For the text-containing cell, return its midpoint in [x, y] coordinate format. 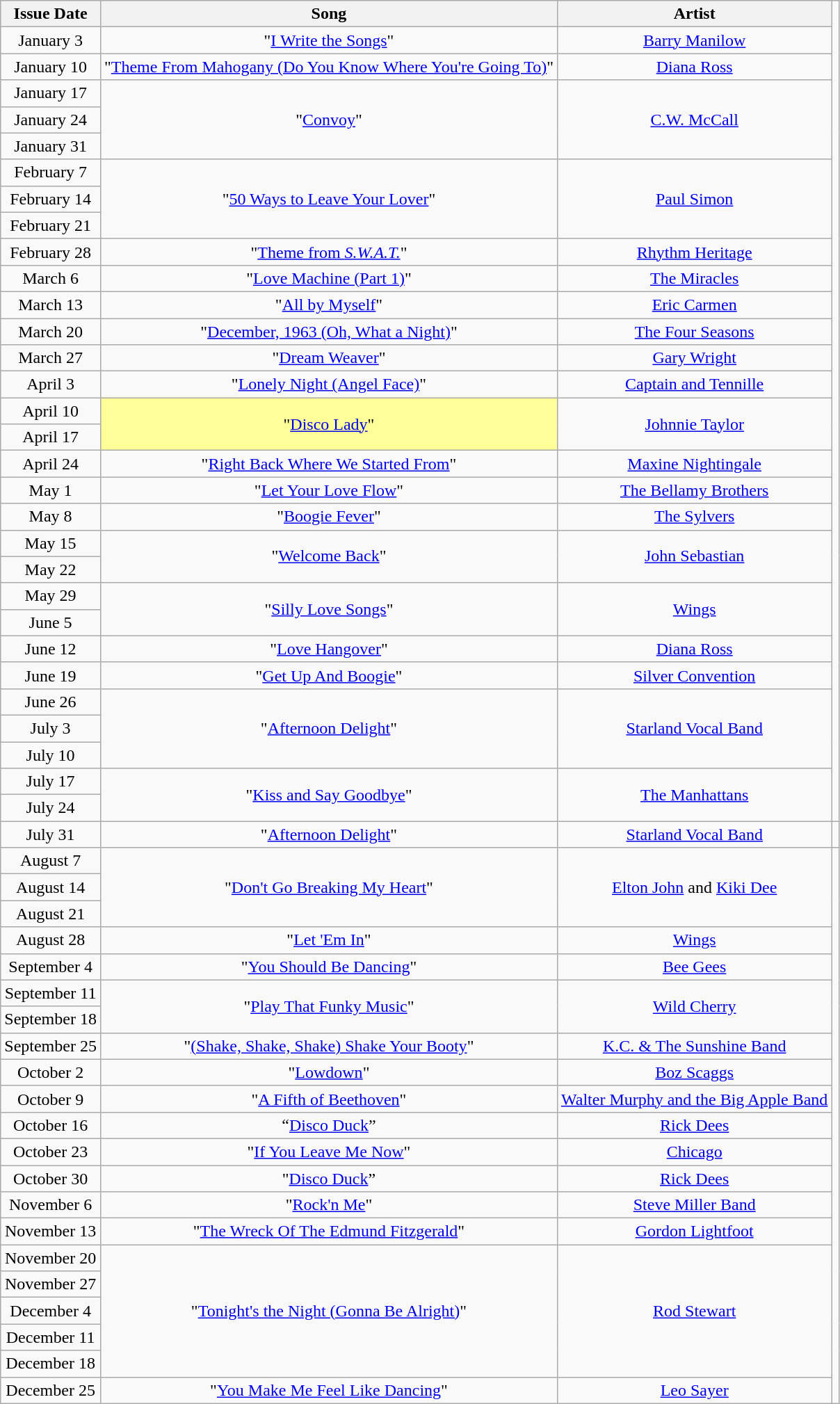
The Miracles [694, 278]
February 7 [51, 172]
August 14 [51, 887]
"Theme from S.W.A.T." [328, 252]
"Kiss and Say Goodbye" [328, 795]
June 5 [51, 622]
January 3 [51, 40]
October 23 [51, 1152]
July 24 [51, 808]
December 4 [51, 1311]
"Love Machine (Part 1)" [328, 278]
June 12 [51, 649]
April 10 [51, 411]
August 28 [51, 940]
October 2 [51, 1072]
August 7 [51, 861]
January 31 [51, 146]
Artist [694, 14]
"(Shake, Shake, Shake) Shake Your Booty" [328, 1046]
"You Should Be Dancing" [328, 967]
The Manhattans [694, 795]
January 10 [51, 67]
"Love Hangover" [328, 649]
Boz Scaggs [694, 1072]
"Let 'Em In" [328, 940]
June 19 [51, 675]
"Don't Go Breaking My Heart" [328, 887]
Rod Stewart [694, 1311]
Paul Simon [694, 199]
"Get Up And Boogie" [328, 675]
"Right Back Where We Started From" [328, 464]
"50 Ways to Leave Your Lover" [328, 199]
Issue Date [51, 14]
November 27 [51, 1284]
October 16 [51, 1125]
February 28 [51, 252]
November 20 [51, 1258]
July 10 [51, 755]
The Four Seasons [694, 332]
"Disco Duck” [328, 1179]
November 6 [51, 1205]
July 17 [51, 782]
March 13 [51, 305]
"Theme From Mahogany (Do You Know Where You're Going To)" [328, 67]
April 24 [51, 464]
Elton John and Kiki Dee [694, 887]
"Rock'n Me" [328, 1205]
"Let Your Love Flow" [328, 490]
"Lonely Night (Angel Face)" [328, 385]
Steve Miller Band [694, 1205]
"Disco Lady" [328, 424]
"The Wreck Of The Edmund Fitzgerald" [328, 1232]
"Welcome Back" [328, 556]
January 17 [51, 93]
"All by Myself" [328, 305]
"If You Leave Me Now" [328, 1152]
K.C. & The Sunshine Band [694, 1046]
September 11 [51, 993]
August 21 [51, 914]
"Boogie Fever" [328, 517]
October 30 [51, 1179]
May 29 [51, 596]
Captain and Tennille [694, 385]
February 21 [51, 225]
"Dream Weaver" [328, 358]
"A Fifth of Beethoven" [328, 1099]
"Lowdown" [328, 1072]
January 24 [51, 120]
September 18 [51, 1019]
December 18 [51, 1364]
Barry Manilow [694, 40]
July 31 [51, 834]
October 9 [51, 1099]
September 25 [51, 1046]
The Bellamy Brothers [694, 490]
Maxine Nightingale [694, 464]
"I Write the Songs" [328, 40]
May 15 [51, 543]
Silver Convention [694, 675]
February 14 [51, 199]
C.W. McCall [694, 120]
December 25 [51, 1390]
March 20 [51, 332]
April 17 [51, 437]
"Tonight's the Night (Gonna Be Alright)" [328, 1311]
Walter Murphy and the Big Apple Band [694, 1099]
Johnnie Taylor [694, 424]
"Play That Funky Music" [328, 1006]
Gary Wright [694, 358]
May 1 [51, 490]
John Sebastian [694, 556]
April 3 [51, 385]
The Sylvers [694, 517]
"Convoy" [328, 120]
Eric Carmen [694, 305]
"You Make Me Feel Like Dancing" [328, 1390]
"Silly Love Songs" [328, 609]
Wild Cherry [694, 1006]
March 27 [51, 358]
Gordon Lightfoot [694, 1232]
Bee Gees [694, 967]
March 6 [51, 278]
May 8 [51, 517]
Chicago [694, 1152]
Leo Sayer [694, 1390]
"December, 1963 (Oh, What a Night)" [328, 332]
June 26 [51, 702]
September 4 [51, 967]
May 22 [51, 570]
“Disco Duck” [328, 1125]
Rhythm Heritage [694, 252]
July 3 [51, 728]
Song [328, 14]
November 13 [51, 1232]
December 11 [51, 1337]
